For the text-containing cell, return its midpoint in [x, y] coordinate format. 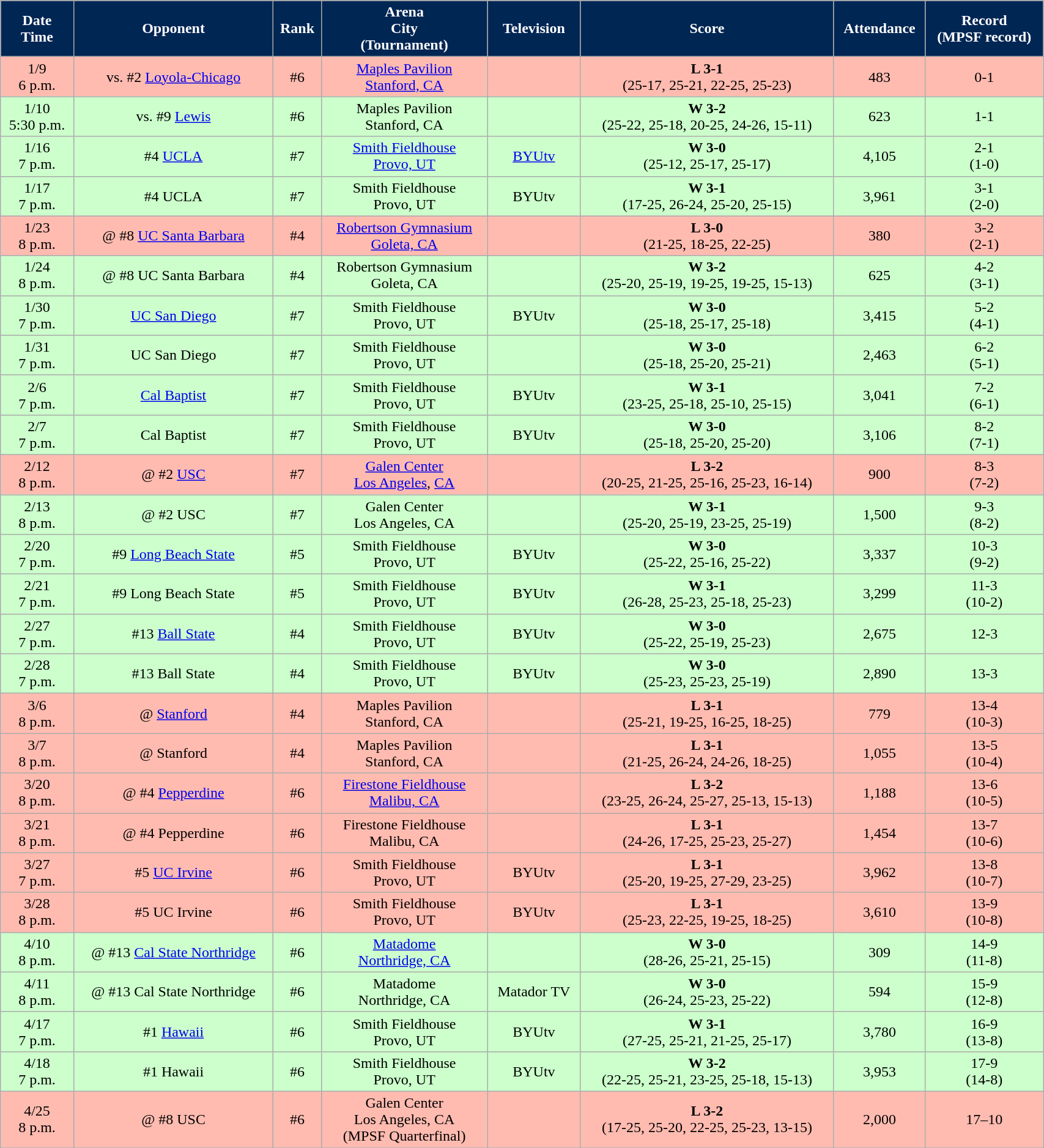
W 3-1(17-25, 26-24, 25-20, 25-15) [707, 196]
1/105:30 p.m. [37, 116]
2/77 p.m. [37, 434]
Television [534, 29]
1/248 p.m. [37, 275]
13-3 [985, 674]
594 [879, 992]
1,055 [879, 754]
623 [879, 116]
L 3-2(17-25, 25-20, 22-25, 25-23, 13-15) [707, 1119]
2/287 p.m. [37, 674]
3/208 p.m. [37, 793]
1,188 [879, 793]
0-1 [985, 77]
DateTime [37, 29]
8-2(7-1) [985, 434]
W 3-2(25-20, 25-19, 19-25, 19-25, 15-13) [707, 275]
13-7(10-6) [985, 833]
3/288 p.m. [37, 913]
2/277 p.m. [37, 634]
W 3-0(25-12, 25-17, 25-17) [707, 157]
W 3-2(25-22, 25-18, 20-25, 24-26, 15-11) [707, 116]
4/118 p.m. [37, 992]
3,962 [879, 872]
3/277 p.m. [37, 872]
4/187 p.m. [37, 1072]
3,299 [879, 594]
3,780 [879, 1031]
2/128 p.m. [37, 475]
W 3-0(26-24, 25-23, 25-22) [707, 992]
1/307 p.m. [37, 316]
3/68 p.m. [37, 713]
12-3 [985, 634]
13-8(10-7) [985, 872]
2/138 p.m. [37, 514]
W 3-0 (25-23, 25-23, 25-19) [707, 674]
6-2(5-1) [985, 355]
Opponent [174, 29]
W 3-1(27-25, 25-21, 21-25, 25-17) [707, 1031]
380 [879, 236]
L 3-1(21-25, 26-24, 24-26, 18-25) [707, 754]
4/108 p.m. [37, 952]
Record(MPSF record) [985, 29]
779 [879, 713]
Galen CenterLos Angeles, CA(MPSF Quarterfinal) [404, 1119]
625 [879, 275]
900 [879, 475]
3,041 [879, 395]
W 3-1(25-20, 25-19, 23-25, 25-19) [707, 514]
17-9(14-8) [985, 1072]
17–10 [985, 1119]
483 [879, 77]
L 3-2(20-25, 21-25, 25-16, 25-23, 16-14) [707, 475]
vs. #9 Lewis [174, 116]
W 3-1(23-25, 25-18, 25-10, 25-15) [707, 395]
3-1(2-0) [985, 196]
1/167 p.m. [37, 157]
L 3-1(25-21, 19-25, 16-25, 18-25) [707, 713]
vs. #2 Loyola-Chicago [174, 77]
3-2(2-1) [985, 236]
L 3-0(21-25, 18-25, 22-25) [707, 236]
W 3-0(28-26, 25-21, 25-15) [707, 952]
9-3(8-2) [985, 514]
W 3-0(25-18, 25-17, 25-18) [707, 316]
5-2(4-1) [985, 316]
1/96 p.m. [37, 77]
Matador TV [534, 992]
10-3(9-2) [985, 554]
4/177 p.m. [37, 1031]
3/218 p.m. [37, 833]
11-3(10-2) [985, 594]
Rank [297, 29]
2,000 [879, 1119]
1,500 [879, 514]
1-1 [985, 116]
2/67 p.m. [37, 395]
14-9(11-8) [985, 952]
L 3-1(25-17, 25-21, 22-25, 25-23) [707, 77]
4-2(3-1) [985, 275]
15-9(12-8) [985, 992]
3,106 [879, 434]
8-3(7-2) [985, 475]
2/217 p.m. [37, 594]
7-2(6-1) [985, 395]
ArenaCity(Tournament) [404, 29]
309 [879, 952]
13-6(10-5) [985, 793]
3/78 p.m. [37, 754]
W 3-0(25-22, 25-19, 25-23) [707, 634]
16-9(13-8) [985, 1031]
W 3-1(26-28, 25-23, 25-18, 25-23) [707, 594]
1,454 [879, 833]
3,961 [879, 196]
13-9(10-8) [985, 913]
4,105 [879, 157]
W 3-2(22-25, 25-21, 23-25, 25-18, 15-13) [707, 1072]
L 3-1(25-23, 22-25, 19-25, 18-25) [707, 913]
L 3-1(24-26, 17-25, 25-23, 25-27) [707, 833]
W 3-0(25-18, 25-20, 25-21) [707, 355]
Score [707, 29]
W 3-0(25-22, 25-16, 25-22) [707, 554]
1/177 p.m. [37, 196]
4/258 p.m. [37, 1119]
1/238 p.m. [37, 236]
2-1(1-0) [985, 157]
3,953 [879, 1072]
@ #8 USC [174, 1119]
13-5(10-4) [985, 754]
L 3-2(23-25, 26-24, 25-27, 25-13, 15-13) [707, 793]
2,890 [879, 674]
Attendance [879, 29]
3,415 [879, 316]
13-4(10-3) [985, 713]
3,337 [879, 554]
L 3-1(25-20, 19-25, 27-29, 23-25) [707, 872]
1/317 p.m. [37, 355]
2,463 [879, 355]
2,675 [879, 634]
3,610 [879, 913]
W 3-0(25-18, 25-20, 25-20) [707, 434]
2/207 p.m. [37, 554]
